Pinpoint the cell where the given text exists, returning its (x, y) midpoint coordinate. 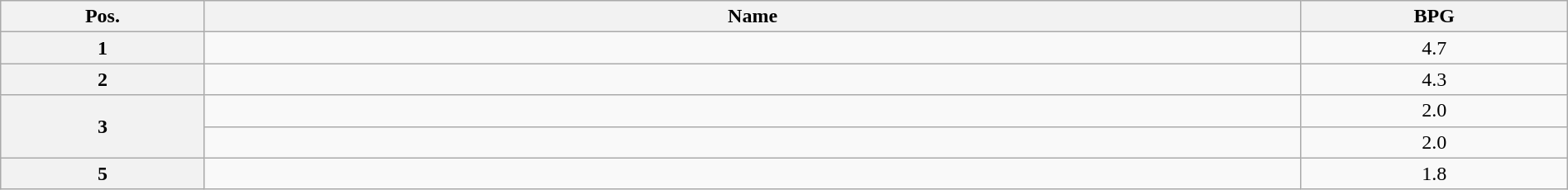
1.8 (1434, 173)
3 (103, 126)
1 (103, 48)
2 (103, 79)
5 (103, 173)
Name (753, 17)
Pos. (103, 17)
4.3 (1434, 79)
BPG (1434, 17)
4.7 (1434, 48)
